Extract the [x, y] coordinate from the center of the cell holding the provided text.  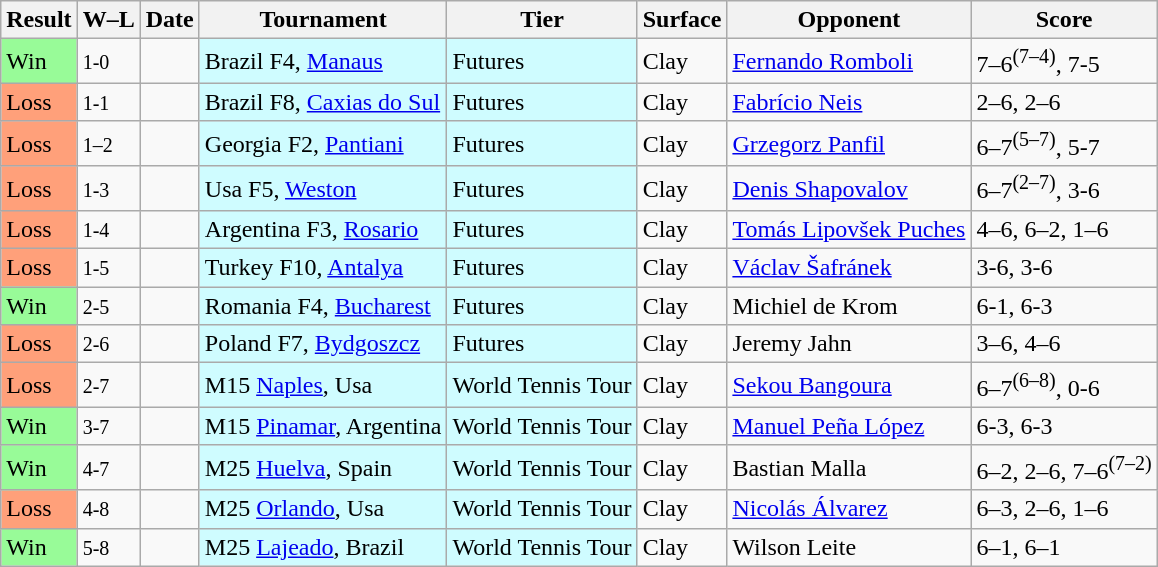
M25 Orlando, Usa [323, 509]
6–3, 2–6, 1–6 [1064, 509]
6-3, 6-3 [1064, 426]
Fabrício Neis [849, 102]
3-7 [108, 426]
Grzegorz Panfil [849, 144]
Opponent [849, 20]
5-8 [108, 547]
Nicolás Álvarez [849, 509]
1-4 [108, 230]
4-8 [108, 509]
M15 Naples, Usa [323, 386]
Tier [542, 20]
Wilson Leite [849, 547]
4-7 [108, 468]
2-7 [108, 386]
Argentina F3, Rosario [323, 230]
Brazil F8, Caxias do Sul [323, 102]
Václav Šafránek [849, 268]
Denis Shapovalov [849, 188]
1-0 [108, 62]
6-1, 6-3 [1064, 306]
Michiel de Krom [849, 306]
2–6, 2–6 [1064, 102]
Bastian Malla [849, 468]
7–6(7–4), 7-5 [1064, 62]
M15 Pinamar, Argentina [323, 426]
M25 Huelva, Spain [323, 468]
Surface [682, 20]
6–7(2–7), 3-6 [1064, 188]
Jeremy Jahn [849, 344]
3–6, 4–6 [1064, 344]
1-1 [108, 102]
Manuel Peña López [849, 426]
Romania F4, Bucharest [323, 306]
2-6 [108, 344]
4–6, 6–2, 1–6 [1064, 230]
Usa F5, Weston [323, 188]
Georgia F2, Pantiani [323, 144]
1-3 [108, 188]
Fernando Romboli [849, 62]
Score [1064, 20]
Result [39, 20]
6–7(5–7), 5-7 [1064, 144]
6–7(6–8), 0-6 [1064, 386]
6–2, 2–6, 7–6(7–2) [1064, 468]
1–2 [108, 144]
W–L [108, 20]
2-5 [108, 306]
Sekou Bangoura [849, 386]
6–1, 6–1 [1064, 547]
Turkey F10, Antalya [323, 268]
Brazil F4, Manaus [323, 62]
1-5 [108, 268]
Poland F7, Bydgoszcz [323, 344]
3-6, 3-6 [1064, 268]
Date [170, 20]
Tournament [323, 20]
M25 Lajeado, Brazil [323, 547]
Tomás Lipovšek Puches [849, 230]
